Find where the given text appears and provide that cell's center as (X, Y) coordinate. 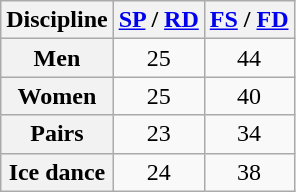
Ice dance (57, 172)
Men (57, 58)
FS / FD (249, 20)
40 (249, 96)
Discipline (57, 20)
44 (249, 58)
38 (249, 172)
Pairs (57, 134)
34 (249, 134)
Women (57, 96)
24 (158, 172)
SP / RD (158, 20)
23 (158, 134)
